Identify which cell holds the provided text, then report its (X, Y) central coordinate. 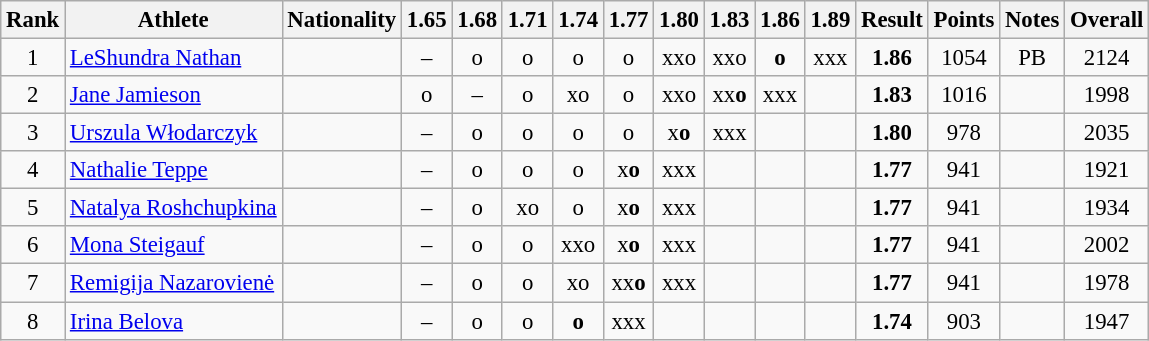
903 (964, 321)
3 (33, 133)
Irina Belova (174, 321)
Result (892, 20)
Points (964, 20)
Rank (33, 20)
8 (33, 321)
1016 (964, 95)
Overall (1107, 20)
1934 (1107, 208)
2035 (1107, 133)
Mona Steigauf (174, 245)
1.65 (426, 20)
1947 (1107, 321)
1.68 (477, 20)
1054 (964, 58)
Notes (1032, 20)
1978 (1107, 283)
4 (33, 170)
Remigija Nazarovienė (174, 283)
Nationality (342, 20)
Nathalie Teppe (174, 170)
2002 (1107, 245)
Natalya Roshchupkina (174, 208)
1.71 (527, 20)
2 (33, 95)
2124 (1107, 58)
1.89 (830, 20)
1998 (1107, 95)
978 (964, 133)
Athlete (174, 20)
7 (33, 283)
1921 (1107, 170)
PB (1032, 58)
6 (33, 245)
5 (33, 208)
LeShundra Nathan (174, 58)
Urszula Włodarczyk (174, 133)
Jane Jamieson (174, 95)
1 (33, 58)
